Search for the cell housing the specified text and yield its (X, Y) center coordinate. 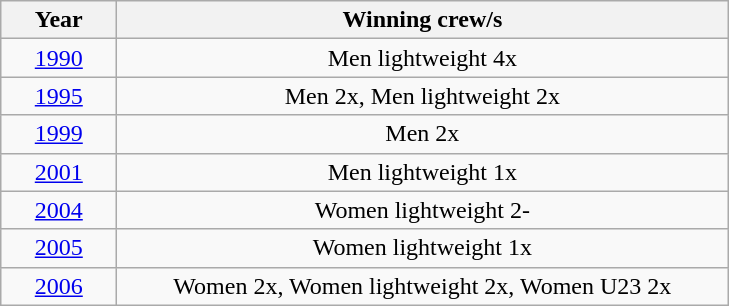
Men lightweight 1x (422, 172)
1995 (59, 96)
2005 (59, 248)
2006 (59, 286)
Women lightweight 1x (422, 248)
Men 2x, Men lightweight 2x (422, 96)
2004 (59, 210)
Year (59, 20)
Men lightweight 4x (422, 58)
Women 2x, Women lightweight 2x, Women U23 2x (422, 286)
Women lightweight 2- (422, 210)
1999 (59, 134)
1990 (59, 58)
Men 2x (422, 134)
Winning crew/s (422, 20)
2001 (59, 172)
